Search for the cell housing the specified text and yield its (x, y) center coordinate. 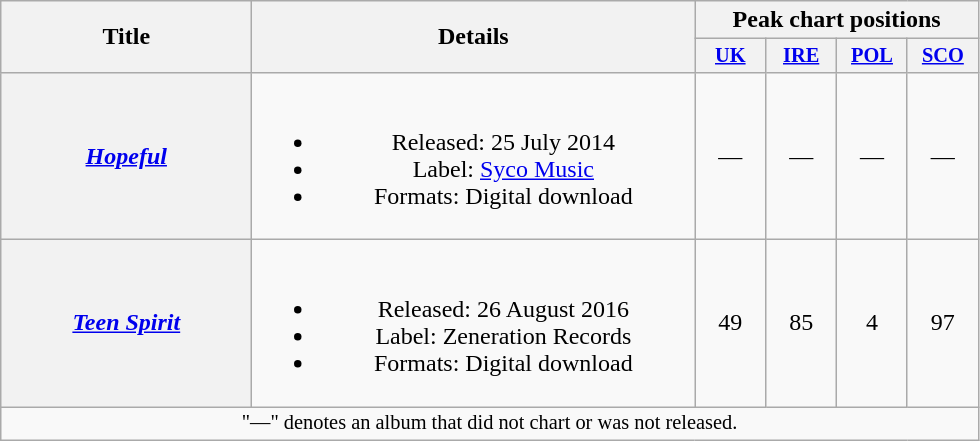
4 (872, 324)
Peak chart positions (836, 20)
Title (126, 37)
SCO (942, 56)
97 (942, 324)
Details (474, 37)
Released: 25 July 2014Label: Syco MusicFormats: Digital download (474, 156)
"—" denotes an album that did not chart or was not released. (490, 424)
Released: 26 August 2016Label: Zeneration RecordsFormats: Digital download (474, 324)
Hopeful (126, 156)
49 (730, 324)
POL (872, 56)
Teen Spirit (126, 324)
UK (730, 56)
85 (802, 324)
IRE (802, 56)
